Capture the cell that displays the provided text and extract its (X, Y) central coordinate. 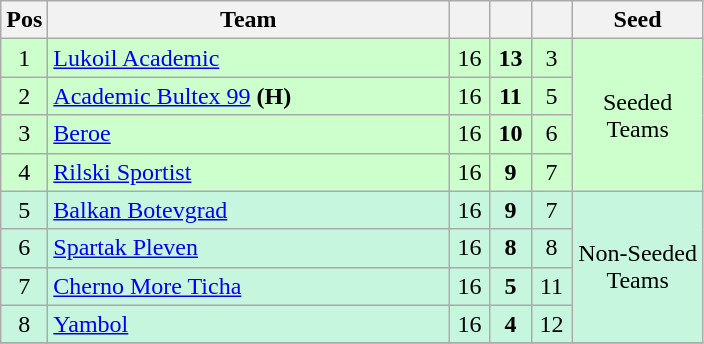
Cherno More Ticha (248, 286)
Yambol (248, 324)
Non-Seeded Teams (638, 267)
1 (24, 58)
Rilski Sportist (248, 172)
Spartak Pleven (248, 248)
13 (510, 58)
2 (24, 96)
Team (248, 20)
Beroe (248, 134)
10 (510, 134)
Academic Bultex 99 (H) (248, 96)
Seed (638, 20)
Balkan Botevgrad (248, 210)
Pos (24, 20)
Lukoil Academic (248, 58)
12 (552, 324)
Seeded Teams (638, 115)
